Scan for the cell matching the given text and deliver its (x, y) coordinate at center. 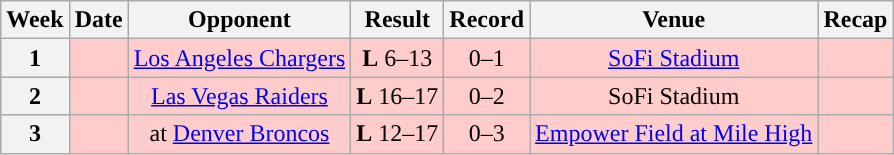
Recap (856, 20)
0–3 (487, 134)
L 16–17 (398, 96)
at Denver Broncos (240, 134)
0–2 (487, 96)
L 12–17 (398, 134)
0–1 (487, 58)
Week (35, 20)
2 (35, 96)
Los Angeles Chargers (240, 58)
Result (398, 20)
Date (98, 20)
3 (35, 134)
1 (35, 58)
Venue (674, 20)
Las Vegas Raiders (240, 96)
Record (487, 20)
L 6–13 (398, 58)
Opponent (240, 20)
Empower Field at Mile High (674, 134)
